Identify which cell holds the provided text, then report its (x, y) central coordinate. 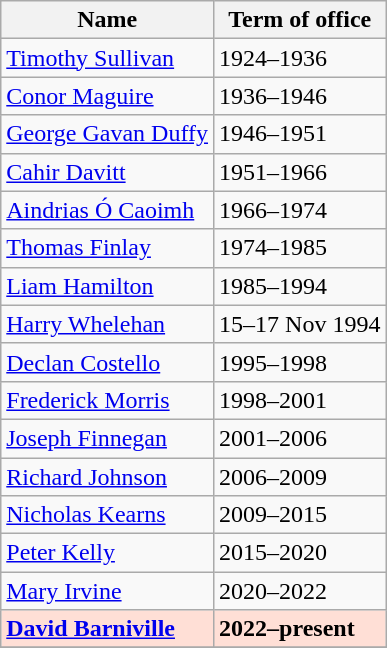
Declan Costello (108, 362)
2001–2006 (300, 438)
1924–1936 (300, 58)
1985–1994 (300, 286)
Joseph Finnegan (108, 438)
1974–1985 (300, 248)
Richard Johnson (108, 477)
Timothy Sullivan (108, 58)
Aindrias Ó Caoimh (108, 210)
2009–2015 (300, 515)
Liam Hamilton (108, 286)
1946–1951 (300, 134)
Nicholas Kearns (108, 515)
Thomas Finlay (108, 248)
1966–1974 (300, 210)
2006–2009 (300, 477)
1951–1966 (300, 172)
Term of office (300, 20)
1995–1998 (300, 362)
1998–2001 (300, 400)
Harry Whelehan (108, 324)
Cahir Davitt (108, 172)
Conor Maguire (108, 96)
1936–1946 (300, 96)
Peter Kelly (108, 553)
Frederick Morris (108, 400)
George Gavan Duffy (108, 134)
Name (108, 20)
Mary Irvine (108, 591)
2022–present (300, 629)
David Barniville (108, 629)
2015–2020 (300, 553)
2020–2022 (300, 591)
15–17 Nov 1994 (300, 324)
